Return (X, Y) of the center of cell containing provided text 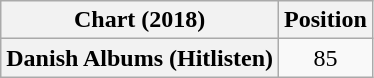
Position (326, 20)
Danish Albums (Hitlisten) (140, 58)
Chart (2018) (140, 20)
85 (326, 58)
